Detect which cell encompasses the target text, then output its (X, Y) center coordinate. 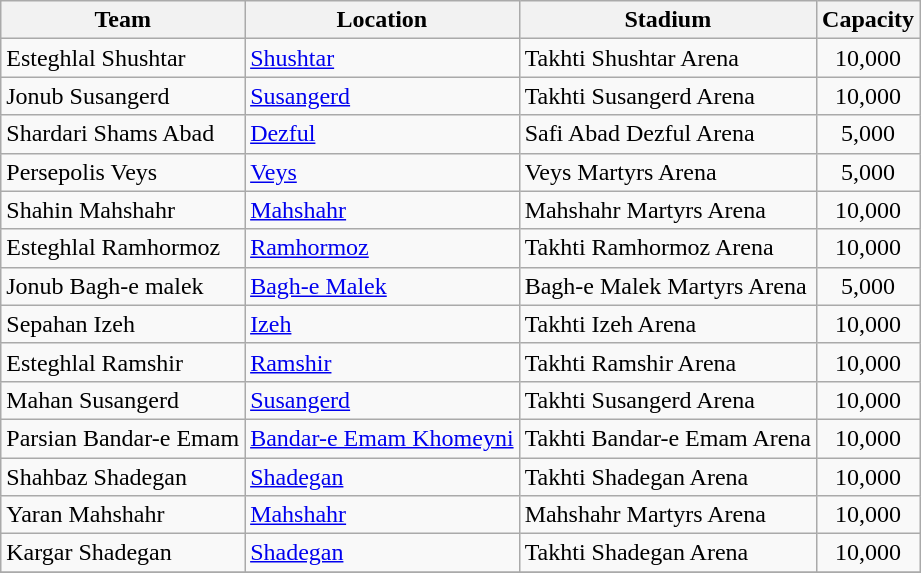
Safi Abad Dezful Arena (668, 134)
Jonub Susangerd (123, 96)
Ramhormoz (382, 248)
Takhti Izeh Arena (668, 324)
Stadium (668, 20)
Ramshir (382, 362)
Parsian Bandar-e Emam (123, 438)
Location (382, 20)
Yaran Mahshahr (123, 515)
Bagh-e Malek Martyrs Arena (668, 286)
Mahan Susangerd (123, 400)
Jonub Bagh-e malek (123, 286)
Shushtar (382, 58)
Shahin Mahshahr (123, 210)
Shardari Shams Abad (123, 134)
Team (123, 20)
Shahbaz Shadegan (123, 477)
Bandar-e Emam Khomeyni (382, 438)
Izeh (382, 324)
Takhti Bandar-e Emam Arena (668, 438)
Esteghlal Ramhormoz (123, 248)
Veys Martyrs Arena (668, 172)
Persepolis Veys (123, 172)
Takhti Ramhormoz Arena (668, 248)
Esteghlal Shushtar (123, 58)
Kargar Shadegan (123, 553)
Sepahan Izeh (123, 324)
Dezful (382, 134)
Takhti Shushtar Arena (668, 58)
Takhti Ramshir Arena (668, 362)
Veys (382, 172)
Bagh-e Malek (382, 286)
Esteghlal Ramshir (123, 362)
Capacity (868, 20)
